Extract the [X, Y] coordinate from the center of the cell holding the provided text.  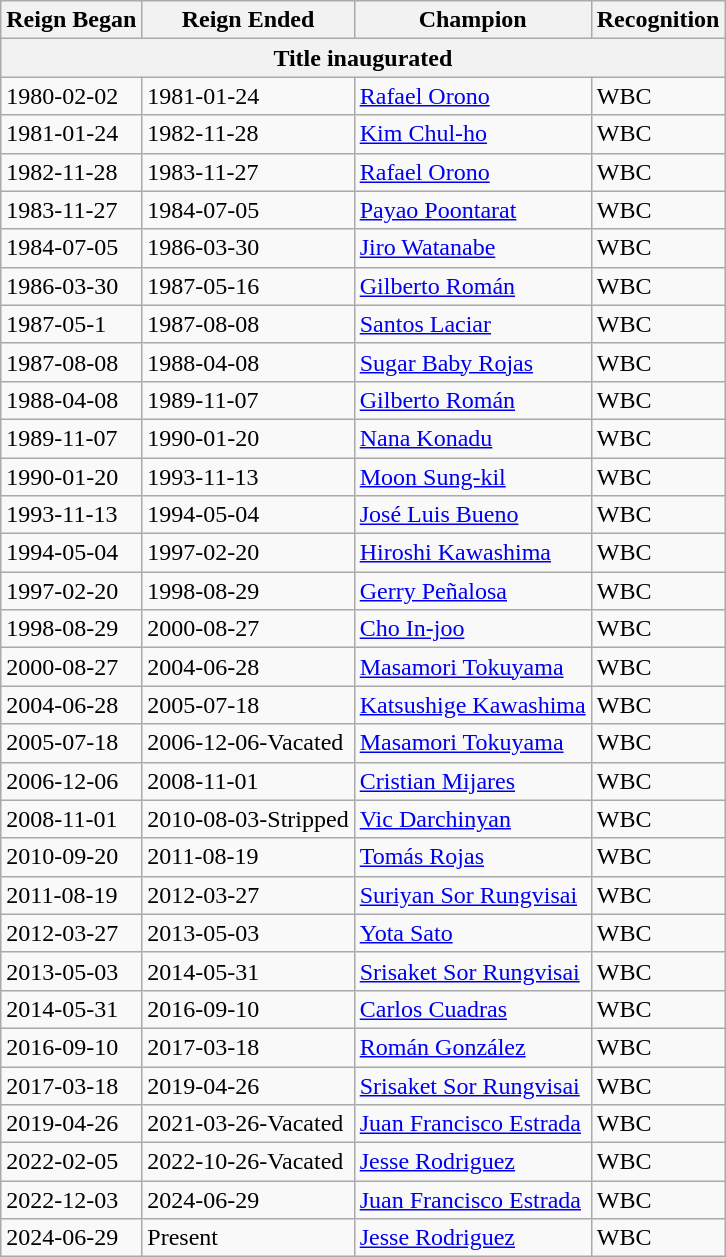
Reign Began [72, 20]
Yota Sato [472, 933]
Payao Poontarat [472, 210]
Gerry Peñalosa [472, 591]
2022-12-03 [72, 1200]
Katsushige Kawashima [472, 705]
2021-03-26-Vacated [248, 1124]
Sugar Baby Rojas [472, 362]
2010-09-20 [72, 857]
Recognition [658, 20]
Santos Laciar [472, 324]
2022-02-05 [72, 1162]
Title inaugurated [363, 58]
Carlos Cuadras [472, 1009]
Suriyan Sor Rungvisai [472, 895]
José Luis Bueno [472, 515]
2010-08-03-Stripped [248, 819]
Moon Sung-kil [472, 477]
1987-05-1 [72, 324]
Cho In-joo [472, 629]
2006-12-06 [72, 781]
1980-02-02 [72, 96]
Román González [472, 1047]
Reign Ended [248, 20]
2006-12-06-Vacated [248, 743]
Champion [472, 20]
Cristian Mijares [472, 781]
Vic Darchinyan [472, 819]
Hiroshi Kawashima [472, 553]
Nana Konadu [472, 438]
Present [248, 1238]
1987-05-16 [248, 286]
2022-10-26-Vacated [248, 1162]
Kim Chul-ho [472, 134]
Jiro Watanabe [472, 248]
Tomás Rojas [472, 857]
